Pinpoint the cell where the given text exists, returning its [X, Y] midpoint coordinate. 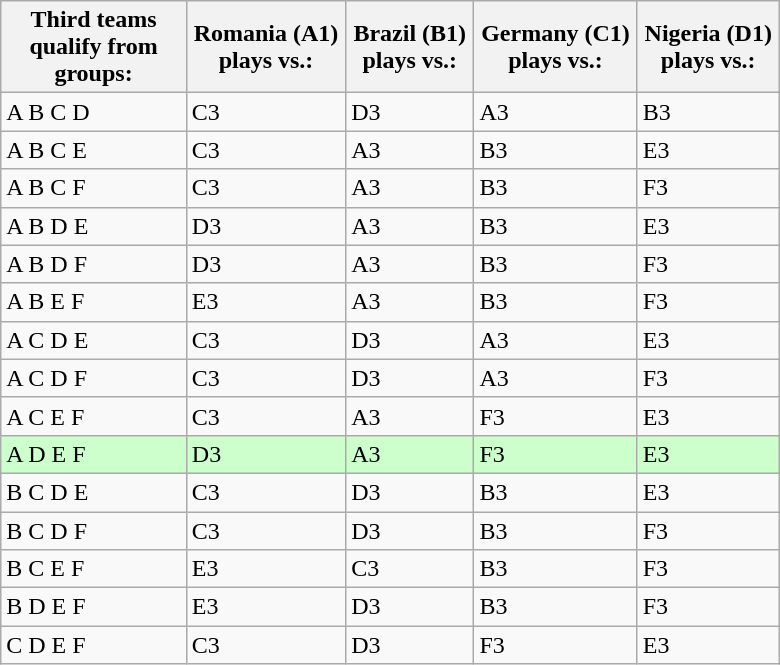
A B D F [94, 264]
A C E F [94, 416]
Brazil (B1) plays vs.: [410, 47]
Third teams qualify from groups: [94, 47]
Germany (C1) plays vs.: [556, 47]
A C D E [94, 340]
A C D F [94, 378]
A B D E [94, 226]
B D E F [94, 607]
A B C E [94, 150]
A B C D [94, 112]
Romania (A1) plays vs.: [266, 47]
B C E F [94, 569]
C D E F [94, 645]
Nigeria (D1) plays vs.: [708, 47]
A B C F [94, 188]
A D E F [94, 454]
B C D E [94, 492]
A B E F [94, 302]
B C D F [94, 531]
